Find where the given text appears and provide that cell's center as (x, y) coordinate. 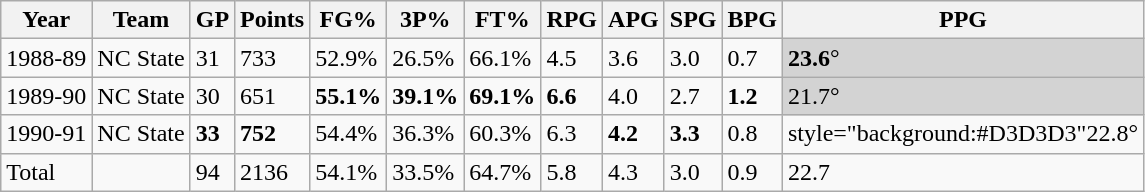
54.4% (348, 134)
33.5% (426, 172)
APG (634, 20)
26.5% (426, 58)
0.7 (752, 58)
GP (212, 20)
3.6 (634, 58)
55.1% (348, 96)
30 (212, 96)
1989-90 (46, 96)
2136 (272, 172)
4.2 (634, 134)
FT% (502, 20)
52.9% (348, 58)
39.1% (426, 96)
0.9 (752, 172)
752 (272, 134)
4.0 (634, 96)
33 (212, 134)
1988-89 (46, 58)
54.1% (348, 172)
21.7° (962, 96)
6.6 (572, 96)
36.3% (426, 134)
94 (212, 172)
3P% (426, 20)
Points (272, 20)
5.8 (572, 172)
RPG (572, 20)
4.5 (572, 58)
SPG (693, 20)
23.6° (962, 58)
64.7% (502, 172)
FG% (348, 20)
31 (212, 58)
651 (272, 96)
Team (141, 20)
BPG (752, 20)
69.1% (502, 96)
1990-91 (46, 134)
1.2 (752, 96)
Total (46, 172)
Year (46, 20)
0.8 (752, 134)
PPG (962, 20)
6.3 (572, 134)
66.1% (502, 58)
22.7 (962, 172)
style="background:#D3D3D3"22.8° (962, 134)
733 (272, 58)
2.7 (693, 96)
3.3 (693, 134)
4.3 (634, 172)
60.3% (502, 134)
